Scan for the cell matching the given text and deliver its (x, y) coordinate at center. 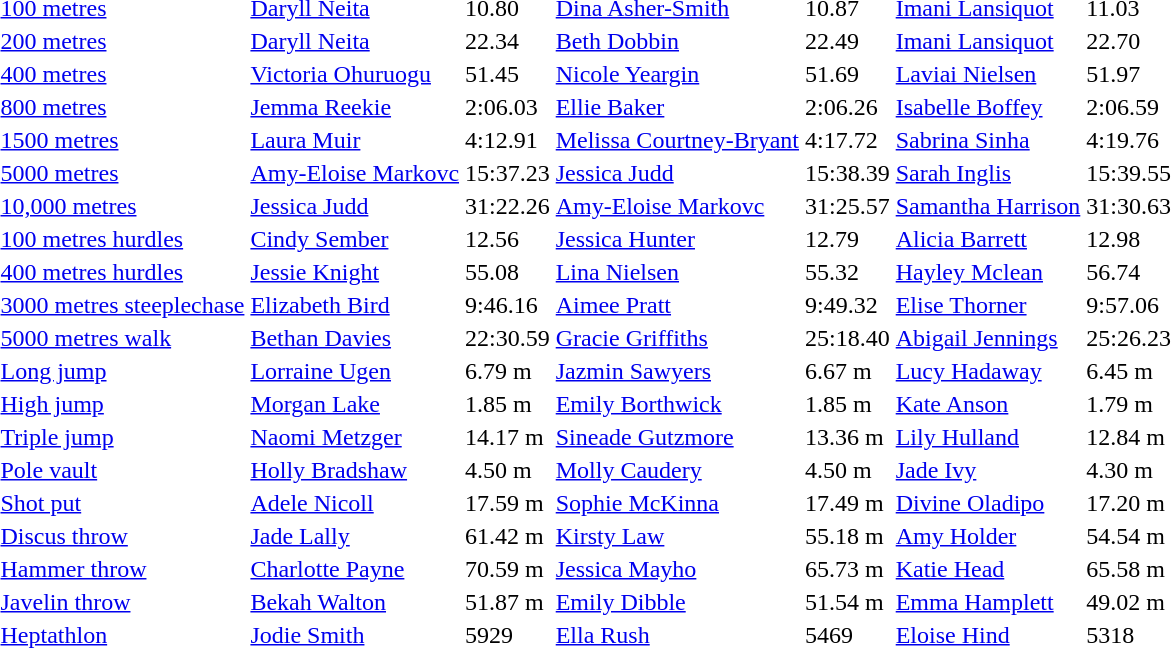
Divine Oladipo (988, 503)
Jessica Hunter (677, 239)
Hayley Mclean (988, 272)
Emma Hamplett (988, 602)
Gracie Griffiths (677, 338)
Victoria Ohuruogu (355, 74)
22.49 (848, 41)
Sarah Inglis (988, 173)
Daryll Neita (355, 41)
15:38.39 (848, 173)
Morgan Lake (355, 404)
15:37.23 (508, 173)
51.45 (508, 74)
Adele Nicoll (355, 503)
55.08 (508, 272)
Naomi Metzger (355, 437)
4:17.72 (848, 140)
6.67 m (848, 371)
Emily Borthwick (677, 404)
Nicole Yeargin (677, 74)
Aimee Pratt (677, 305)
Jade Ivy (988, 470)
Sophie McKinna (677, 503)
Amy Holder (988, 536)
13.36 m (848, 437)
Sineade Gutzmore (677, 437)
Kate Anson (988, 404)
31:25.57 (848, 206)
25:18.40 (848, 338)
6.79 m (508, 371)
2:06.26 (848, 107)
61.42 m (508, 536)
Kirsty Law (677, 536)
Abigail Jennings (988, 338)
Alicia Barrett (988, 239)
Lily Hulland (988, 437)
Ellie Baker (677, 107)
14.17 m (508, 437)
12.56 (508, 239)
55.18 m (848, 536)
Emily Dibble (677, 602)
Jessie Knight (355, 272)
Lina Nielsen (677, 272)
Elizabeth Bird (355, 305)
Isabelle Boffey (988, 107)
70.59 m (508, 569)
Laviai Nielsen (988, 74)
22:30.59 (508, 338)
Melissa Courtney-Bryant (677, 140)
9:49.32 (848, 305)
55.32 (848, 272)
12.79 (848, 239)
Molly Caudery (677, 470)
Bekah Walton (355, 602)
4:12.91 (508, 140)
Beth Dobbin (677, 41)
Elise Thorner (988, 305)
Jazmin Sawyers (677, 371)
22.34 (508, 41)
Jemma Reekie (355, 107)
51.54 m (848, 602)
Cindy Sember (355, 239)
51.87 m (508, 602)
Imani Lansiquot (988, 41)
17.59 m (508, 503)
Holly Bradshaw (355, 470)
2:06.03 (508, 107)
Lucy Hadaway (988, 371)
Katie Head (988, 569)
Laura Muir (355, 140)
51.69 (848, 74)
Jade Lally (355, 536)
65.73 m (848, 569)
Charlotte Payne (355, 569)
Samantha Harrison (988, 206)
9:46.16 (508, 305)
Lorraine Ugen (355, 371)
Bethan Davies (355, 338)
17.49 m (848, 503)
Jessica Mayho (677, 569)
Sabrina Sinha (988, 140)
31:22.26 (508, 206)
